For the text-containing cell, return its midpoint in [x, y] coordinate format. 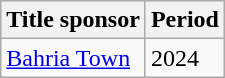
Period [184, 20]
Bahria Town [74, 58]
Title sponsor [74, 20]
2024 [184, 58]
